Identify which cell holds the provided text, then report its [X, Y] central coordinate. 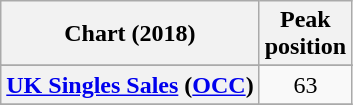
Chart (2018) [130, 34]
UK Singles Sales (OCC) [130, 85]
63 [305, 85]
Peakposition [305, 34]
